Determine the [X, Y] coordinate at the center of the cell enclosing the given text.  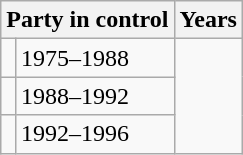
1992–1996 [94, 134]
1975–1988 [94, 58]
Years [208, 20]
Party in control [88, 20]
1988–1992 [94, 96]
